Output the (x, y) coordinate of the center of the cell containing the given text.  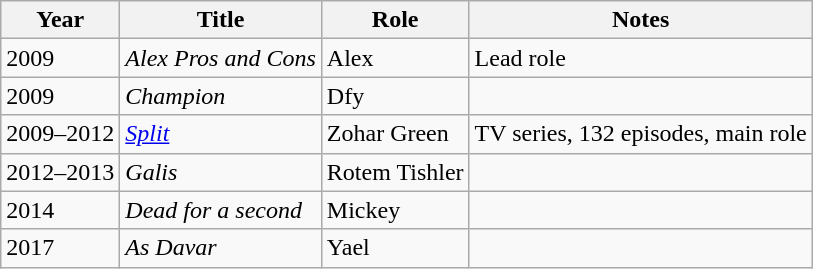
2014 (60, 210)
Year (60, 20)
2012–2013 (60, 172)
Title (220, 20)
2009–2012 (60, 134)
Zohar Green (395, 134)
Alex Pros and Cons (220, 58)
Role (395, 20)
Rotem Tishler (395, 172)
As Davar (220, 248)
Yael (395, 248)
Champion (220, 96)
Dfy (395, 96)
TV series, 132 episodes, main role (640, 134)
Alex (395, 58)
Galis (220, 172)
Dead for a second (220, 210)
Lead role (640, 58)
Split (220, 134)
Notes (640, 20)
Mickey (395, 210)
2017 (60, 248)
